Extract the [x, y] coordinate from the center of the cell holding the provided text.  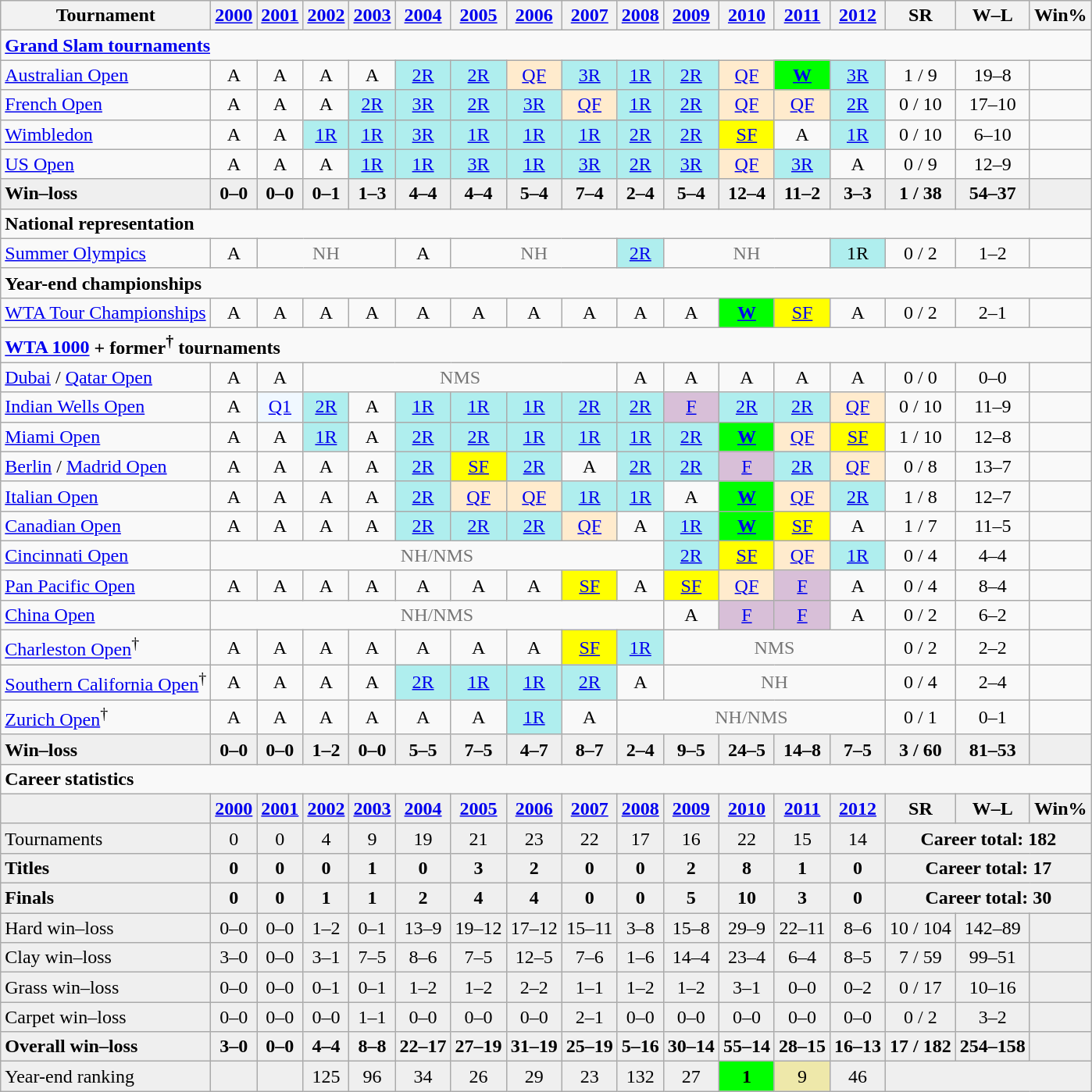
8–8 [372, 1047]
3–3 [858, 194]
Miami Open [106, 437]
China Open [106, 615]
8 [747, 868]
29 [534, 1076]
28–15 [801, 1047]
27 [691, 1076]
5–5 [423, 749]
96 [372, 1076]
17–10 [992, 105]
3–2 [992, 1017]
Career total: 182 [989, 838]
10 [747, 898]
0 / 0 [921, 377]
55–14 [747, 1047]
Year-end championships [546, 283]
22–11 [801, 928]
34 [423, 1076]
8–4 [992, 585]
Indian Wells Open [106, 407]
21 [478, 838]
26 [478, 1076]
7 / 59 [921, 958]
Charleston Open† [106, 648]
5 [691, 898]
6–10 [992, 134]
254–158 [992, 1047]
Grand Slam tournaments [546, 45]
24–5 [747, 749]
1–6 [641, 958]
11–5 [992, 526]
Wimbledon [106, 134]
19 [423, 838]
Pan Pacific Open [106, 585]
12–4 [747, 194]
0–2 [858, 987]
12–7 [992, 496]
132 [641, 1076]
12–9 [992, 164]
Tournament [106, 16]
14 [858, 838]
Career statistics [546, 779]
15–8 [691, 928]
French Open [106, 105]
6–4 [801, 958]
0 / 1 [921, 717]
Zurich Open† [106, 717]
99–51 [992, 958]
23–4 [747, 958]
1 / 7 [921, 526]
1 / 8 [921, 496]
10 / 104 [921, 928]
Tournaments [106, 838]
8–5 [858, 958]
29–9 [747, 928]
12–5 [534, 958]
WTA 1000 + former† tournaments [546, 345]
Q1 [280, 407]
Titles [106, 868]
17 / 182 [921, 1047]
19–12 [478, 928]
4–7 [534, 749]
3–8 [641, 928]
142–89 [992, 928]
1 / 10 [921, 437]
17–12 [534, 928]
6–2 [992, 615]
3 / 60 [921, 749]
25–19 [589, 1047]
Italian Open [106, 496]
Southern California Open† [106, 683]
Finals [106, 898]
Summer Olympics [106, 253]
Carpet win–loss [106, 1017]
1–3 [372, 194]
Career total: 17 [989, 868]
9–5 [691, 749]
Berlin / Madrid Open [106, 466]
46 [858, 1076]
1 / 38 [921, 194]
13–7 [992, 466]
31–19 [534, 1047]
11–2 [801, 194]
125 [327, 1076]
14–8 [801, 749]
16–13 [858, 1047]
10–16 [992, 987]
5–16 [641, 1047]
Year-end ranking [106, 1076]
WTA Tour Championships [106, 312]
US Open [106, 164]
Clay win–loss [106, 958]
16 [691, 838]
Dubai / Qatar Open [106, 377]
54–37 [992, 194]
7–6 [589, 958]
0 / 17 [921, 987]
Australian Open [106, 75]
22–17 [423, 1047]
1 / 9 [921, 75]
15–11 [589, 928]
30–14 [691, 1047]
27–19 [478, 1047]
81–53 [992, 749]
19–8 [992, 75]
13–9 [423, 928]
Overall win–loss [106, 1047]
Grass win–loss [106, 987]
17 [641, 838]
15 [801, 838]
Hard win–loss [106, 928]
11–9 [992, 407]
Cincinnati Open [106, 555]
Canadian Open [106, 526]
0 / 8 [921, 466]
Career total: 30 [989, 898]
8–7 [589, 749]
7–4 [589, 194]
12–8 [992, 437]
0 / 9 [921, 164]
14–4 [691, 958]
National representation [546, 223]
